For the text-containing cell, return its midpoint in [x, y] coordinate format. 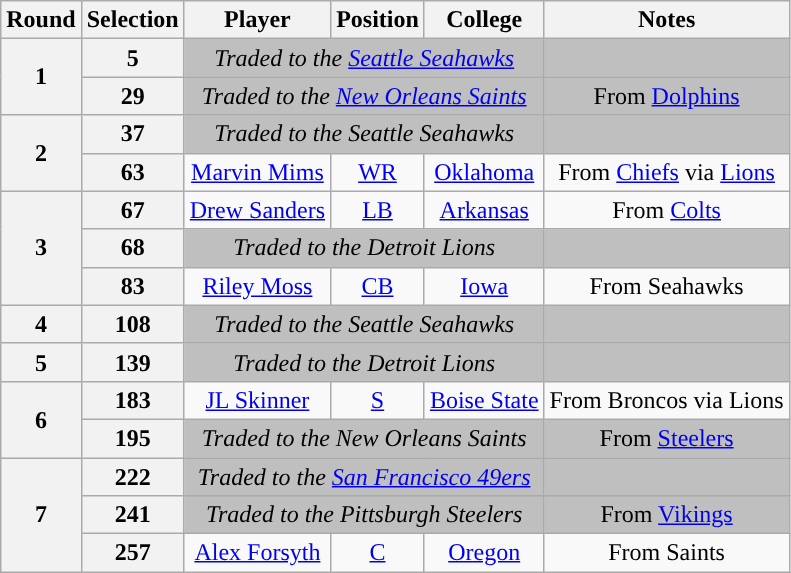
Alex Forsyth [257, 553]
Oklahoma [484, 172]
3 [41, 248]
Notes [666, 20]
67 [132, 210]
257 [132, 553]
JL Skinner [257, 400]
241 [132, 515]
Traded to the San Francisco 49ers [364, 477]
68 [132, 248]
From Broncos via Lions [666, 400]
Player [257, 20]
Round [41, 20]
From Chiefs via Lions [666, 172]
195 [132, 438]
139 [132, 362]
Arkansas [484, 210]
63 [132, 172]
7 [41, 515]
183 [132, 400]
Oregon [484, 553]
From Vikings [666, 515]
1 [41, 77]
83 [132, 286]
From Colts [666, 210]
Marvin Mims [257, 172]
CB [378, 286]
From Seahawks [666, 286]
Iowa [484, 286]
2 [41, 153]
WR [378, 172]
108 [132, 324]
LB [378, 210]
29 [132, 96]
Traded to the Pittsburgh Steelers [364, 515]
Selection [132, 20]
Boise State [484, 400]
S [378, 400]
From Dolphins [666, 96]
Riley Moss [257, 286]
37 [132, 134]
Position [378, 20]
C [378, 553]
222 [132, 477]
From Saints [666, 553]
From Steelers [666, 438]
6 [41, 419]
Drew Sanders [257, 210]
College [484, 20]
4 [41, 324]
